Detect which cell encompasses the target text, then output its (x, y) center coordinate. 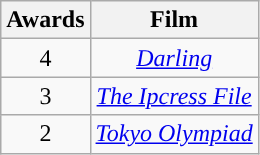
Awards (46, 20)
4 (46, 58)
Darling (174, 58)
Film (174, 20)
2 (46, 134)
The Ipcress File (174, 96)
Tokyo Olympiad (174, 134)
3 (46, 96)
